For the text-containing cell, return its midpoint in (x, y) coordinate format. 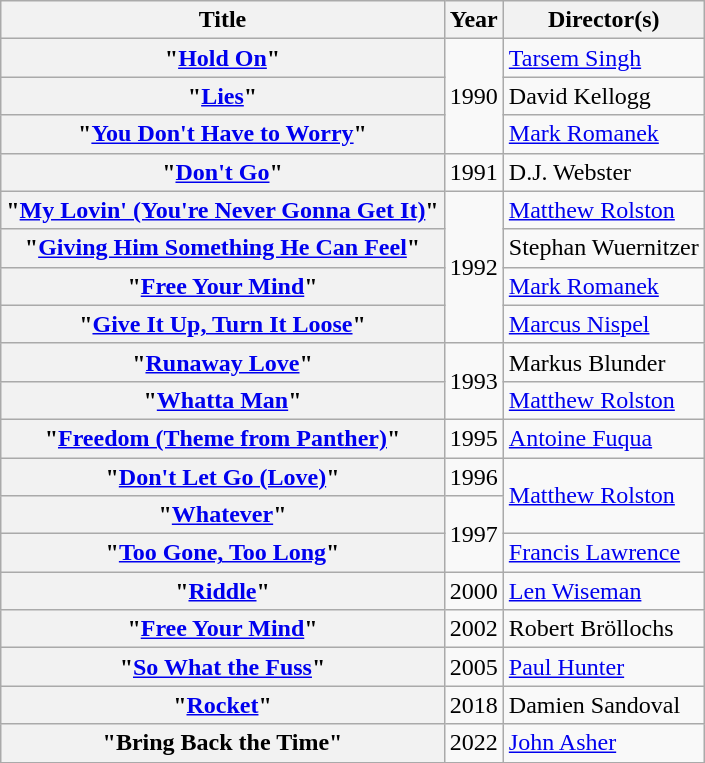
"Whatever" (222, 515)
"Don't Let Go (Love)" (222, 477)
John Asher (604, 743)
Tarsem Singh (604, 58)
2005 (474, 667)
Francis Lawrence (604, 553)
1997 (474, 534)
1991 (474, 172)
2022 (474, 743)
Director(s) (604, 20)
"Freedom (Theme from Panther)" (222, 438)
Stephan Wuernitzer (604, 248)
"Runaway Love" (222, 362)
"Hold On" (222, 58)
Len Wiseman (604, 591)
1996 (474, 477)
Robert Bröllochs (604, 629)
1992 (474, 267)
Antoine Fuqua (604, 438)
"Riddle" (222, 591)
2018 (474, 705)
"Whatta Man" (222, 400)
Title (222, 20)
"Too Gone, Too Long" (222, 553)
"Bring Back the Time" (222, 743)
2002 (474, 629)
Damien Sandoval (604, 705)
"Don't Go" (222, 172)
David Kellogg (604, 96)
D.J. Webster (604, 172)
"Lies" (222, 96)
1993 (474, 381)
1995 (474, 438)
Marcus Nispel (604, 324)
Paul Hunter (604, 667)
"Give It Up, Turn It Loose" (222, 324)
Markus Blunder (604, 362)
"My Lovin' (You're Never Gonna Get It)" (222, 210)
"Rocket" (222, 705)
"You Don't Have to Worry" (222, 134)
Year (474, 20)
2000 (474, 591)
"So What the Fuss" (222, 667)
1990 (474, 96)
"Giving Him Something He Can Feel" (222, 248)
